Determine the (x, y) coordinate at the center of the cell enclosing the given text.  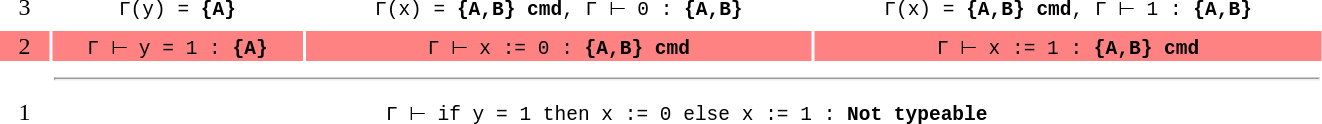
Γ ⊢ x := 0 : {A,B} cmd (559, 46)
Γ ⊢ x := 1 : {A,B} cmd (1068, 46)
2 (24, 46)
Γ ⊢ y = 1 : {A} (177, 46)
